Provide the (x, y) coordinate of the cell's center where the given text is located.  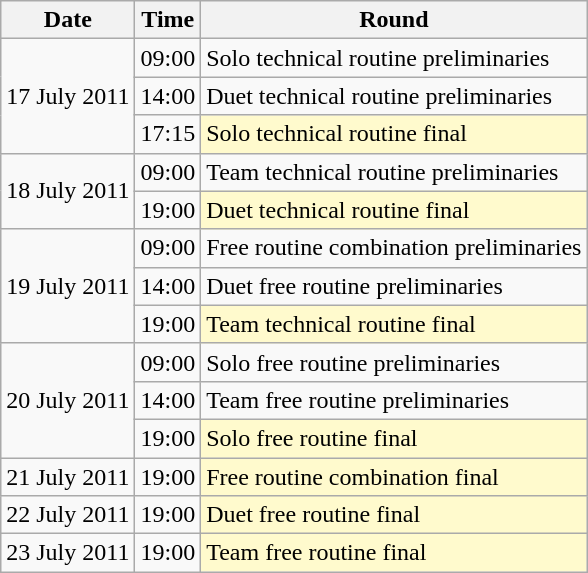
Team technical routine final (394, 324)
Duet free routine final (394, 515)
22 July 2011 (68, 515)
Duet technical routine preliminaries (394, 96)
23 July 2011 (68, 553)
17:15 (168, 134)
Team free routine preliminaries (394, 400)
Solo technical routine final (394, 134)
Free routine combination preliminaries (394, 248)
Team free routine final (394, 553)
Date (68, 20)
Time (168, 20)
20 July 2011 (68, 400)
Round (394, 20)
Solo technical routine preliminaries (394, 58)
Solo free routine preliminaries (394, 362)
Solo free routine final (394, 438)
Free routine combination final (394, 477)
Duet technical routine final (394, 210)
Duet free routine preliminaries (394, 286)
17 July 2011 (68, 96)
19 July 2011 (68, 286)
Team technical routine preliminaries (394, 172)
21 July 2011 (68, 477)
18 July 2011 (68, 191)
